Capture the cell that displays the provided text and extract its [x, y] central coordinate. 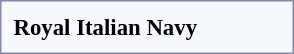
Royal Italian Navy [106, 27]
